For the text-containing cell, return its midpoint in (X, Y) coordinate format. 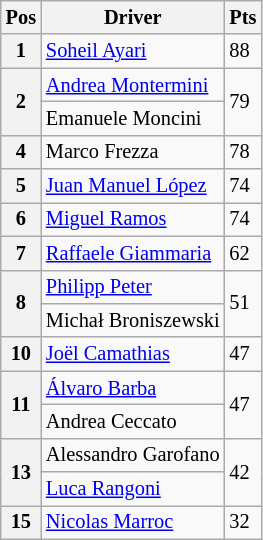
62 (244, 253)
Álvaro Barba (133, 388)
10 (21, 354)
78 (244, 152)
13 (21, 472)
Philipp Peter (133, 287)
Michał Broniszewski (133, 320)
88 (244, 51)
Driver (133, 17)
Joël Camathias (133, 354)
11 (21, 404)
Juan Manuel López (133, 186)
42 (244, 472)
6 (21, 219)
Andrea Ceccato (133, 421)
Soheil Ayari (133, 51)
Pts (244, 17)
79 (244, 102)
Marco Frezza (133, 152)
2 (21, 102)
Luca Rangoni (133, 489)
8 (21, 304)
1 (21, 51)
51 (244, 304)
Nicolas Marroc (133, 522)
Raffaele Giammaria (133, 253)
4 (21, 152)
7 (21, 253)
15 (21, 522)
32 (244, 522)
Miguel Ramos (133, 219)
5 (21, 186)
Andrea Montermini (133, 85)
Pos (21, 17)
Emanuele Moncini (133, 118)
Alessandro Garofano (133, 455)
